Detect which cell encompasses the target text, then output its (x, y) center coordinate. 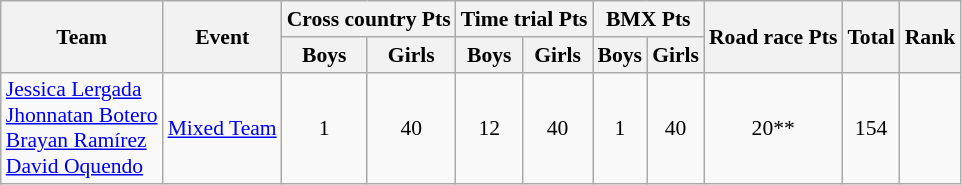
Team (82, 36)
BMX Pts (648, 19)
Road race Pts (773, 36)
20** (773, 128)
Cross country Pts (369, 19)
Total (870, 36)
12 (490, 128)
Rank (930, 36)
Event (222, 36)
Time trial Pts (524, 19)
Jessica LergadaJhonnatan BoteroBrayan RamírezDavid Oquendo (82, 128)
154 (870, 128)
Mixed Team (222, 128)
